Extract the [X, Y] coordinate from the center of the cell holding the provided text.  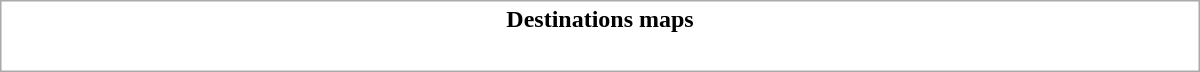
Destinations maps [600, 19]
